Search for the cell housing the specified text and yield its (X, Y) center coordinate. 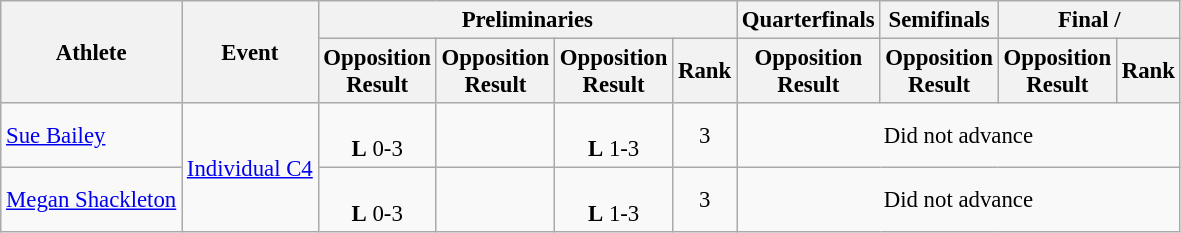
Semifinals (939, 20)
Sue Bailey (92, 136)
Quarterfinals (808, 20)
Event (250, 52)
Athlete (92, 52)
Megan Shackleton (92, 200)
Individual C4 (250, 168)
Preliminaries (527, 20)
Final / (1089, 20)
